Capture the cell that displays the provided text and extract its (x, y) central coordinate. 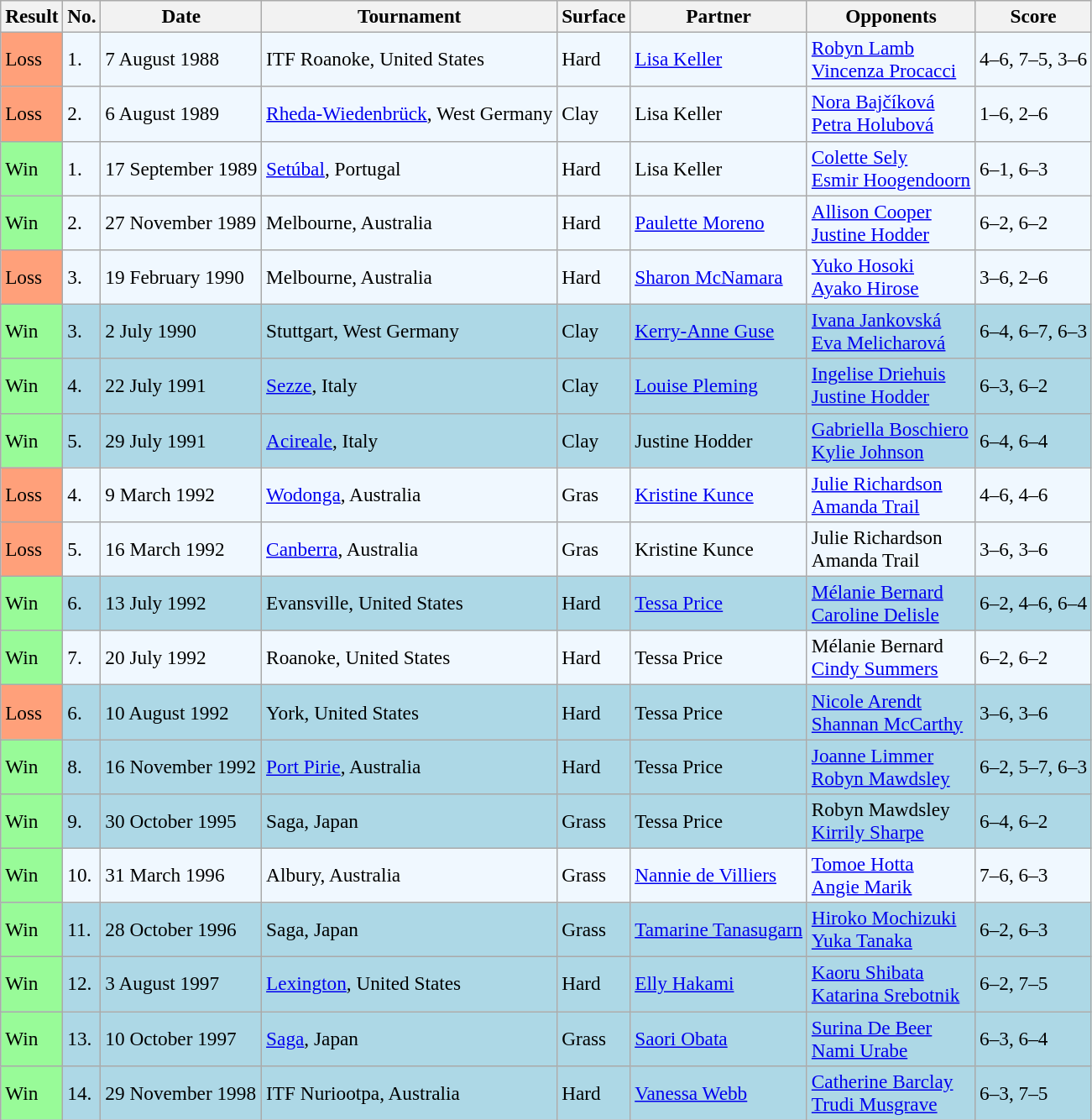
27 November 1989 (181, 222)
8. (82, 766)
Elly Hakami (718, 984)
Mélanie Bernard Cindy Summers (891, 658)
11. (82, 930)
No. (82, 16)
Canberra, Australia (410, 549)
12. (82, 984)
2 July 1990 (181, 331)
Result (32, 16)
10 August 1992 (181, 712)
ITF Roanoke, United States (410, 59)
Allison Cooper Justine Hodder (891, 222)
Colette Sely Esmir Hoogendoorn (891, 168)
Setúbal, Portugal (410, 168)
Robyn Lamb Vincenza Procacci (891, 59)
Roanoke, United States (410, 658)
Rheda-Wiedenbrück, West Germany (410, 114)
22 July 1991 (181, 386)
6–4, 6–7, 6–3 (1034, 331)
Joanne Limmer Robyn Mawdsley (891, 766)
7. (82, 658)
Ingelise Driehuis Justine Hodder (891, 386)
7–6, 6–3 (1034, 875)
Yuko Hosoki Ayako Hirose (891, 277)
Justine Hodder (718, 440)
6 August 1989 (181, 114)
Evansville, United States (410, 603)
14. (82, 1093)
Tournament (410, 16)
3 August 1997 (181, 984)
Surface (594, 16)
Kerry-Anne Guse (718, 331)
16 March 1992 (181, 549)
Date (181, 16)
Paulette Moreno (718, 222)
31 March 1996 (181, 875)
6–2, 6–3 (1034, 930)
Gabriella Boschiero Kylie Johnson (891, 440)
6–2, 7–5 (1034, 984)
Louise Pleming (718, 386)
Catherine Barclay Trudi Musgrave (891, 1093)
ITF Nuriootpa, Australia (410, 1093)
10. (82, 875)
Albury, Australia (410, 875)
19 February 1990 (181, 277)
4–6, 7–5, 3–6 (1034, 59)
6–3, 7–5 (1034, 1093)
Nannie de Villiers (718, 875)
17 September 1989 (181, 168)
10 October 1997 (181, 1038)
6–3, 6–4 (1034, 1038)
6–3, 6–2 (1034, 386)
28 October 1996 (181, 930)
29 July 1991 (181, 440)
Robyn Mawdsley Kirrily Sharpe (891, 821)
9 March 1992 (181, 494)
4–6, 4–6 (1034, 494)
6–1, 6–3 (1034, 168)
6–2, 5–7, 6–3 (1034, 766)
3–6, 2–6 (1034, 277)
Kaoru Shibata Katarina Srebotnik (891, 984)
Mélanie Bernard Caroline Delisle (891, 603)
1–6, 2–6 (1034, 114)
Hiroko Mochizuki Yuka Tanaka (891, 930)
20 July 1992 (181, 658)
Nora Bajčíková Petra Holubová (891, 114)
Score (1034, 16)
Opponents (891, 16)
9. (82, 821)
Tamarine Tanasugarn (718, 930)
Saori Obata (718, 1038)
13. (82, 1038)
Stuttgart, West Germany (410, 331)
Acireale, Italy (410, 440)
6–2, 4–6, 6–4 (1034, 603)
30 October 1995 (181, 821)
6–4, 6–4 (1034, 440)
6–4, 6–2 (1034, 821)
Ivana Jankovská Eva Melicharová (891, 331)
Partner (718, 16)
13 July 1992 (181, 603)
29 November 1998 (181, 1093)
Nicole Arendt Shannan McCarthy (891, 712)
Surina De Beer Nami Urabe (891, 1038)
Port Pirie, Australia (410, 766)
16 November 1992 (181, 766)
Tomoe Hotta Angie Marik (891, 875)
York, United States (410, 712)
Sezze, Italy (410, 386)
7 August 1988 (181, 59)
Lexington, United States (410, 984)
Vanessa Webb (718, 1093)
Sharon McNamara (718, 277)
Wodonga, Australia (410, 494)
